Determine the [x, y] coordinate at the center of the cell enclosing the given text.  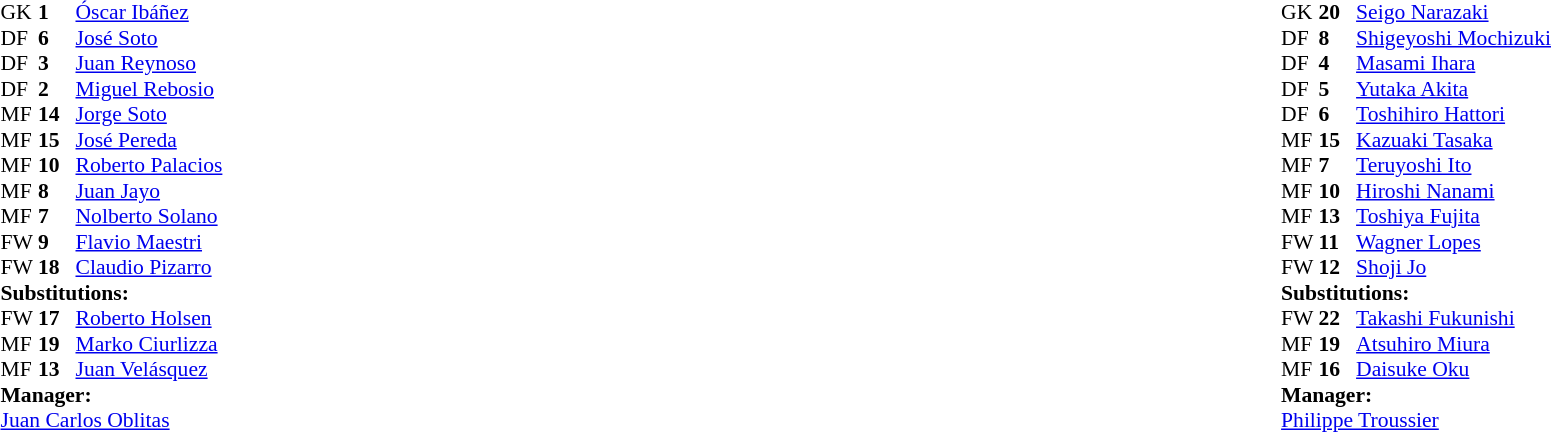
Substitutions: [111, 293]
Flavio Maestri [150, 242]
Óscar Ibáñez [150, 13]
Miguel Rebosio [150, 89]
22 [1338, 319]
Manager: [111, 395]
Nolberto Solano [150, 217]
5 [1338, 89]
12 [1338, 267]
3 [57, 63]
17 [57, 319]
Juan Reynoso [150, 63]
14 [57, 115]
Roberto Holsen [150, 319]
Marko Ciurlizza [150, 344]
16 [1338, 369]
Juan Jayo [150, 191]
Claudio Pizarro [150, 267]
4 [1338, 63]
José Pereda [150, 140]
Juan Velásquez [150, 369]
1 [57, 13]
9 [57, 242]
José Soto [150, 38]
Roberto Palacios [150, 165]
11 [1338, 242]
2 [57, 89]
18 [57, 267]
20 [1338, 13]
Jorge Soto [150, 115]
